Detect which cell encompasses the target text, then output its (X, Y) center coordinate. 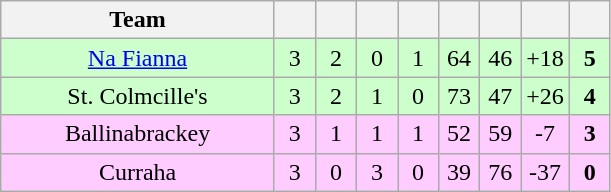
+18 (546, 58)
5 (590, 58)
52 (460, 134)
59 (500, 134)
47 (500, 96)
4 (590, 96)
Curraha (138, 172)
46 (500, 58)
73 (460, 96)
+26 (546, 96)
39 (460, 172)
St. Colmcille's (138, 96)
76 (500, 172)
-37 (546, 172)
Na Fianna (138, 58)
Team (138, 20)
Ballinabrackey (138, 134)
-7 (546, 134)
64 (460, 58)
